For the text-containing cell, return its midpoint in [x, y] coordinate format. 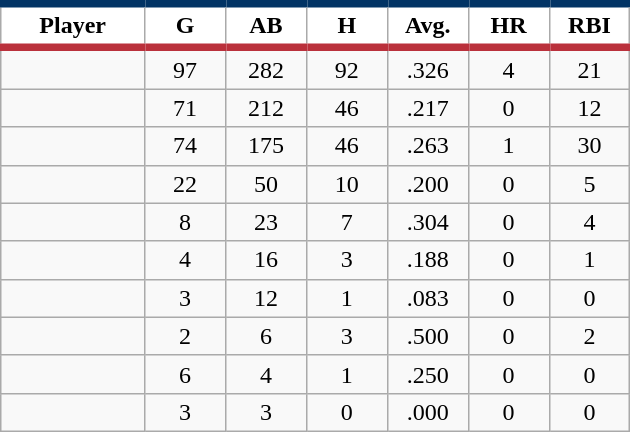
.188 [428, 260]
AB [266, 26]
212 [266, 108]
.250 [428, 374]
16 [266, 260]
175 [266, 146]
.326 [428, 68]
23 [266, 222]
22 [186, 184]
.217 [428, 108]
50 [266, 184]
.500 [428, 336]
282 [266, 68]
RBI [590, 26]
G [186, 26]
H [346, 26]
92 [346, 68]
21 [590, 68]
8 [186, 222]
10 [346, 184]
HR [508, 26]
97 [186, 68]
7 [346, 222]
5 [590, 184]
Player [73, 26]
.200 [428, 184]
30 [590, 146]
Avg. [428, 26]
.083 [428, 298]
.304 [428, 222]
74 [186, 146]
.263 [428, 146]
71 [186, 108]
.000 [428, 412]
